For the text-containing cell, return its midpoint in (X, Y) coordinate format. 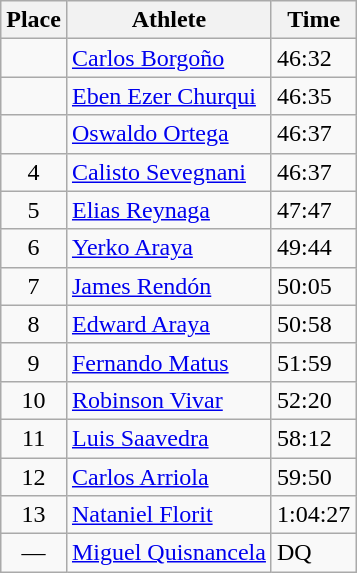
58:12 (313, 438)
Oswaldo Ortega (168, 134)
Place (34, 20)
Calisto Sevegnani (168, 172)
Eben Ezer Churqui (168, 96)
50:58 (313, 324)
DQ (313, 553)
5 (34, 210)
Luis Saavedra (168, 438)
47:47 (313, 210)
52:20 (313, 400)
Fernando Matus (168, 362)
Edward Araya (168, 324)
46:32 (313, 58)
46:35 (313, 96)
11 (34, 438)
Robinson Vivar (168, 400)
Athlete (168, 20)
James Rendón (168, 286)
Time (313, 20)
— (34, 553)
59:50 (313, 477)
Carlos Borgoño (168, 58)
1:04:27 (313, 515)
4 (34, 172)
50:05 (313, 286)
Carlos Arriola (168, 477)
49:44 (313, 248)
Yerko Araya (168, 248)
13 (34, 515)
Elias Reynaga (168, 210)
9 (34, 362)
6 (34, 248)
Miguel Quisnancela (168, 553)
12 (34, 477)
7 (34, 286)
51:59 (313, 362)
8 (34, 324)
10 (34, 400)
Nataniel Florit (168, 515)
